Scan for the cell matching the given text and deliver its [x, y] coordinate at center. 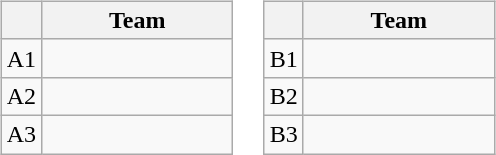
B2 [284, 96]
B1 [284, 58]
A2 [21, 96]
A3 [21, 134]
A1 [21, 58]
B3 [284, 134]
